Pinpoint the cell where the given text exists, returning its [x, y] midpoint coordinate. 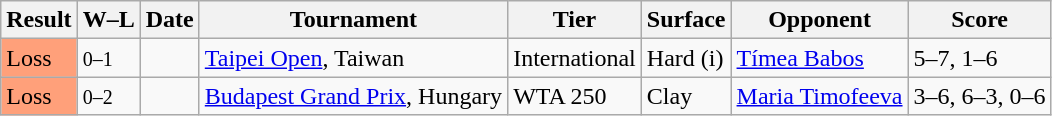
Surface [686, 20]
0–2 [108, 96]
Hard (i) [686, 58]
0–1 [108, 58]
International [575, 58]
Taipei Open, Taiwan [353, 58]
5–7, 1–6 [980, 58]
WTA 250 [575, 96]
Clay [686, 96]
Date [170, 20]
Budapest Grand Prix, Hungary [353, 96]
Tímea Babos [820, 58]
Maria Timofeeva [820, 96]
Opponent [820, 20]
Score [980, 20]
Tournament [353, 20]
Tier [575, 20]
W–L [108, 20]
Result [39, 20]
3–6, 6–3, 0–6 [980, 96]
